Determine the [X, Y] coordinate at the center of the cell enclosing the given text.  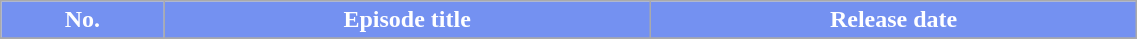
No. [82, 20]
Episode title [408, 20]
Release date [893, 20]
